From the cell containing the given text, extract its center point as [x, y] coordinate. 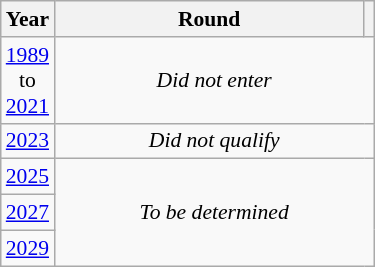
Year [28, 19]
Round [209, 19]
2029 [28, 248]
Did not qualify [214, 141]
1989to2021 [28, 80]
2023 [28, 141]
Did not enter [214, 80]
To be determined [214, 212]
2027 [28, 213]
2025 [28, 177]
